Capture the cell that displays the provided text and extract its [X, Y] central coordinate. 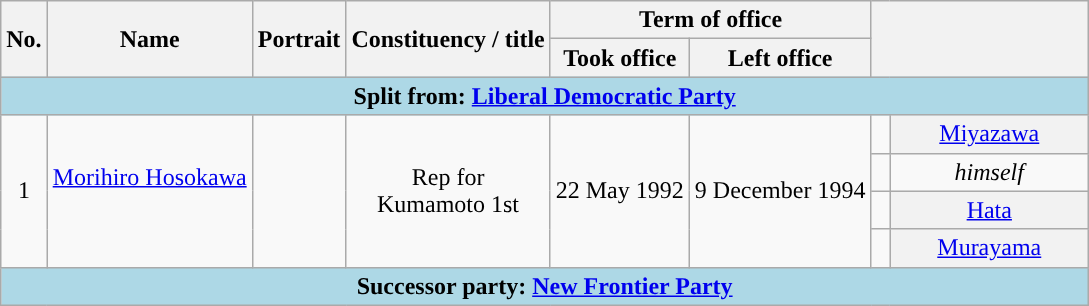
Constituency / title [448, 39]
No. [24, 39]
Rep forKumamoto 1st [448, 191]
Hata [989, 210]
Term of office [710, 20]
9 December 1994 [780, 191]
Took office [620, 58]
Portrait [299, 39]
Split from: Liberal Democratic Party [545, 96]
Successor party: New Frontier Party [545, 286]
Morihiro Hosokawa [150, 191]
Miyazawa [989, 134]
Name [150, 39]
Murayama [989, 248]
Left office [780, 58]
1 [24, 191]
22 May 1992 [620, 191]
himself [989, 172]
